Extract the (X, Y) coordinate from the center of the cell holding the provided text.  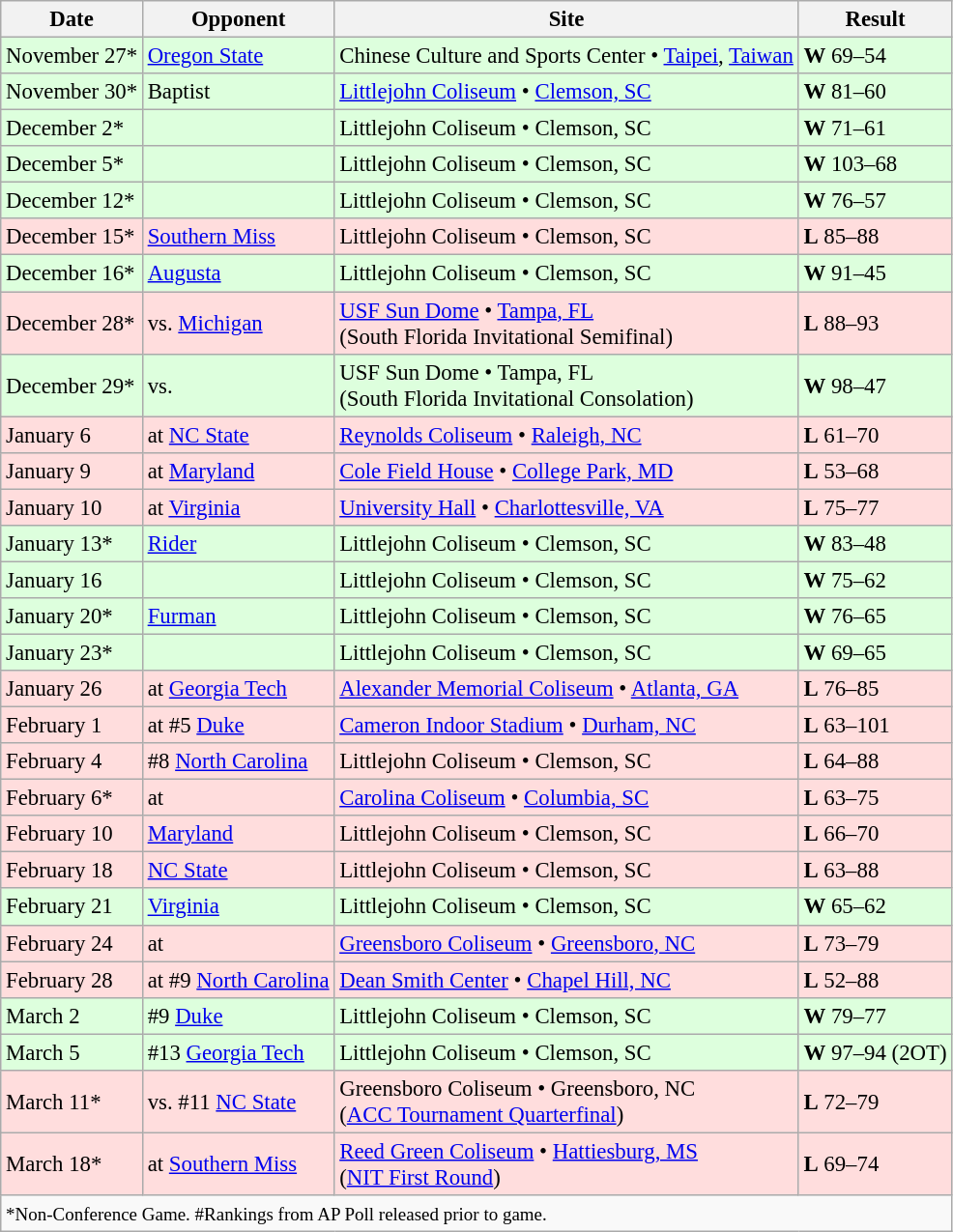
Dean Smith Center • Chapel Hill, NC (566, 980)
at Georgia Tech (238, 689)
December 5* (72, 164)
December 12* (72, 201)
L 73–79 (876, 943)
at Virginia (238, 507)
L 63–101 (876, 726)
Greensboro Coliseum • Greensboro, NC (566, 943)
January 26 (72, 689)
February 10 (72, 834)
Cole Field House • College Park, MD (566, 471)
February 4 (72, 761)
University Hall • Charlottesville, VA (566, 507)
USF Sun Dome • Tampa, FL(South Florida Invitational Semifinal) (566, 323)
December 15* (72, 237)
W 76–65 (876, 616)
at Maryland (238, 471)
Site (566, 19)
W 71–61 (876, 129)
Result (876, 19)
vs. #11 NC State (238, 1102)
March 2 (72, 1016)
at #9 North Carolina (238, 980)
January 13* (72, 544)
vs. (238, 385)
L 63–75 (876, 798)
Chinese Culture and Sports Center • Taipei, Taiwan (566, 56)
February 24 (72, 943)
January 23* (72, 652)
Greensboro Coliseum • Greensboro, NC(ACC Tournament Quarterfinal) (566, 1102)
W 69–65 (876, 652)
W 65–62 (876, 907)
*Non-Conference Game. #Rankings from AP Poll released prior to game. (476, 1214)
L 66–70 (876, 834)
L 69–74 (876, 1163)
W 83–48 (876, 544)
NC State (238, 871)
December 2* (72, 129)
December 16* (72, 273)
L 76–85 (876, 689)
Reynolds Coliseum • Raleigh, NC (566, 435)
Alexander Memorial Coliseum • Atlanta, GA (566, 689)
W 103–68 (876, 164)
March 18* (72, 1163)
L 64–88 (876, 761)
December 29* (72, 385)
Rider (238, 544)
vs. Michigan (238, 323)
January 9 (72, 471)
February 6* (72, 798)
L 61–70 (876, 435)
November 27* (72, 56)
at Southern Miss (238, 1163)
#9 Duke (238, 1016)
January 20* (72, 616)
L 88–93 (876, 323)
March 11* (72, 1102)
Virginia (238, 907)
at NC State (238, 435)
#8 North Carolina (238, 761)
February 21 (72, 907)
January 6 (72, 435)
January 10 (72, 507)
L 52–88 (876, 980)
L 63–88 (876, 871)
L 72–79 (876, 1102)
#13 Georgia Tech (238, 1052)
Southern Miss (238, 237)
USF Sun Dome • Tampa, FL(South Florida Invitational Consolation) (566, 385)
Opponent (238, 19)
W 76–57 (876, 201)
Date (72, 19)
W 79–77 (876, 1016)
W 97–94 (2OT) (876, 1052)
February 18 (72, 871)
W 69–54 (876, 56)
L 85–88 (876, 237)
January 16 (72, 580)
L 75–77 (876, 507)
December 28* (72, 323)
Oregon State (238, 56)
November 30* (72, 92)
Augusta (238, 273)
W 98–47 (876, 385)
at #5 Duke (238, 726)
Maryland (238, 834)
Cameron Indoor Stadium • Durham, NC (566, 726)
Reed Green Coliseum • Hattiesburg, MS(NIT First Round) (566, 1163)
W 81–60 (876, 92)
L 53–68 (876, 471)
W 75–62 (876, 580)
Furman (238, 616)
February 28 (72, 980)
W 91–45 (876, 273)
Baptist (238, 92)
Carolina Coliseum • Columbia, SC (566, 798)
February 1 (72, 726)
March 5 (72, 1052)
